Identify which cell holds the provided text, then report its (x, y) central coordinate. 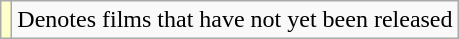
Denotes films that have not yet been released (235, 20)
